Detect which cell encompasses the target text, then output its [X, Y] center coordinate. 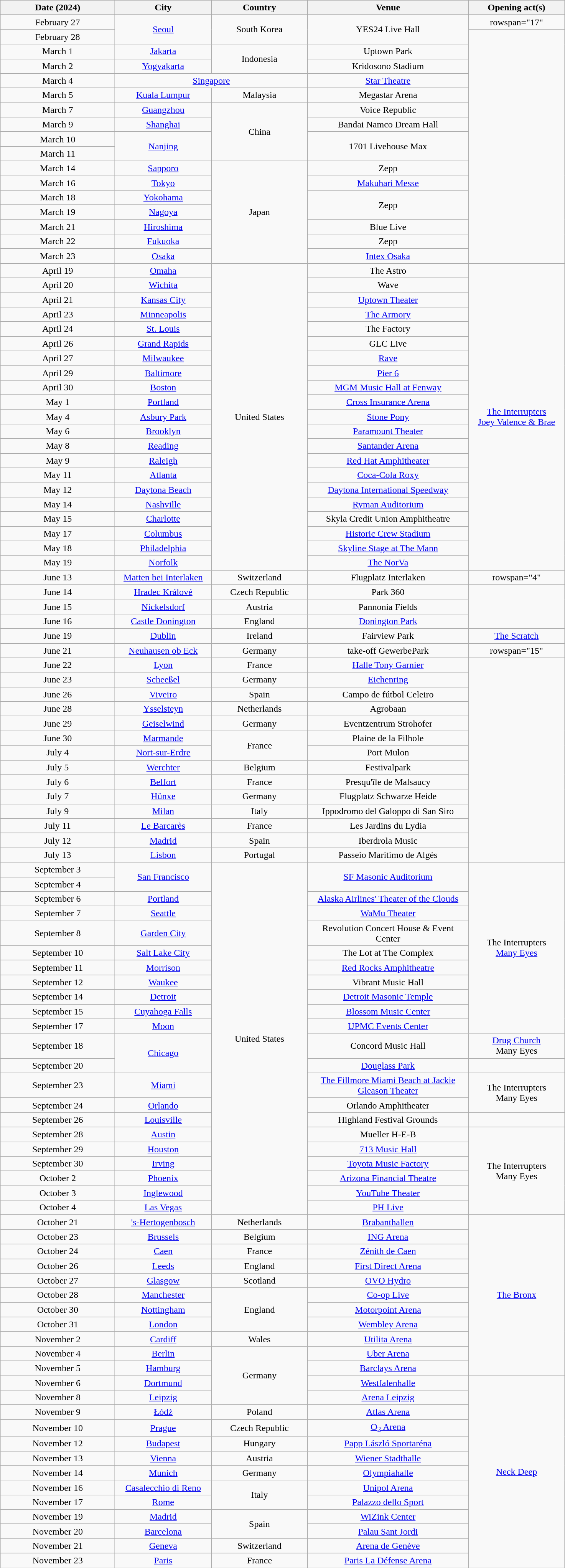
April 29 [58, 373]
Guangzhou [163, 110]
March 11 [58, 154]
November 4 [58, 1353]
Ysselsteyn [163, 709]
Utilita Arena [388, 1339]
Paramount Theater [388, 431]
March 19 [58, 212]
Port Mulon [388, 753]
November 2 [58, 1339]
September 28 [58, 1134]
Brabanthallen [388, 1222]
Grand Rapids [163, 344]
July 4 [58, 753]
October 21 [58, 1222]
Westfalenhalle [388, 1383]
September 20 [58, 1066]
Pannonia Fields [388, 606]
Miami [163, 1086]
Singapore [211, 81]
Hradec Králové [163, 592]
Wiener Stadthalle [388, 1458]
June 28 [58, 709]
March 7 [58, 110]
WiZink Center [388, 1517]
Columbus [163, 534]
Arena Leipzig [388, 1398]
Atlanta [163, 475]
Arizona Financial Theatre [388, 1178]
Historic Crew Stadium [388, 534]
Barcelona [163, 1531]
September 11 [58, 968]
October 26 [58, 1266]
Toyota Music Factory [388, 1164]
October 2 [58, 1178]
's-Hertogenbosch [163, 1222]
Hamburg [163, 1368]
Budapest [163, 1444]
Neck Deep [516, 1472]
MGM Music Hall at Fenway [388, 387]
April 27 [58, 358]
October 24 [58, 1251]
Nickelsdorf [163, 606]
Berlin [163, 1353]
Munich [163, 1473]
Ireland [259, 636]
Milan [163, 811]
Kansas City [163, 300]
Daytona Beach [163, 490]
Ippodromo del Galoppo di San Siro [388, 811]
July 11 [58, 826]
May 18 [58, 548]
Palazzo dello Sport [388, 1502]
July 6 [58, 782]
The Lot at The Complex [388, 953]
October 27 [58, 1281]
GLC Live [388, 344]
November 14 [58, 1473]
Iberdrola Music [388, 840]
November 6 [58, 1383]
Osaka [163, 256]
Star Theatre [388, 81]
YES24 Live Hall [388, 30]
China [259, 132]
Las Vegas [163, 1208]
April 30 [58, 387]
May 17 [58, 534]
Sapporo [163, 168]
PH Live [388, 1208]
October 30 [58, 1310]
Belfort [163, 782]
Scotland [259, 1281]
The NorVa [388, 563]
Concord Music Hall [388, 1046]
November 5 [58, 1368]
Charlotte [163, 519]
Hünxe [163, 796]
Voice Republic [388, 110]
Palau Sant Jordi [388, 1531]
May 8 [58, 446]
Boston [163, 387]
September 29 [58, 1149]
Viveiro [163, 694]
March 18 [58, 198]
November 20 [58, 1531]
September 10 [58, 953]
Intex Osaka [388, 256]
Cross Insurance Arena [388, 402]
Pier 6 [388, 373]
September 30 [58, 1164]
Lyon [163, 665]
June 13 [58, 577]
Lisbon [163, 855]
November 12 [58, 1444]
March 4 [58, 81]
February 27 [58, 22]
May 12 [58, 490]
Skyla Credit Union Amphitheatre [388, 519]
Drug ChurchMany Eyes [516, 1046]
The Armory [388, 314]
St. Louis [163, 329]
June 21 [58, 651]
Scheeßel [163, 680]
Hungary [259, 1444]
SF Masonic Auditorium [388, 877]
July 7 [58, 796]
Yogyakarta [163, 66]
Łódź [163, 1412]
South Korea [259, 30]
Wichita [163, 285]
Ryman Auditorium [388, 504]
Papp László Sportaréna [388, 1444]
March 23 [58, 256]
Barclays Arena [388, 1368]
Tokyo [163, 183]
Shanghai [163, 124]
Bandai Namco Dream Hall [388, 124]
Leeds [163, 1266]
The Fillmore Miami Beach at Jackie Gleason Theater [388, 1086]
Presqu'île de Malsaucy [388, 782]
Casalecchio di Reno [163, 1487]
Venue [388, 8]
Minneapolis [163, 314]
September 12 [58, 982]
Santander Arena [388, 446]
Nagoya [163, 212]
Geneva [163, 1546]
Salt Lake City [163, 953]
March 9 [58, 124]
June 23 [58, 680]
Uptown Theater [388, 300]
Fairview Park [388, 636]
Nashville [163, 504]
March 22 [58, 241]
Austin [163, 1134]
September 8 [58, 934]
Detroit Masonic Temple [388, 997]
Co-op Live [388, 1295]
The Astro [388, 271]
October 23 [58, 1237]
June 15 [58, 606]
November 10 [58, 1428]
Uptown Park [388, 51]
September 23 [58, 1086]
Date (2024) [58, 8]
Philadelphia [163, 548]
Mueller H-E-B [388, 1134]
July 13 [58, 855]
Castle Donington [163, 621]
Arena de Genève [388, 1546]
April 26 [58, 344]
Agrobaan [388, 709]
October 3 [58, 1193]
April 23 [58, 314]
Japan [259, 212]
Nottingham [163, 1310]
Wembley Arena [388, 1324]
Kuala Lumpur [163, 95]
September 24 [58, 1105]
June 19 [58, 636]
First Direct Arena [388, 1266]
Reading [163, 446]
Houston [163, 1149]
September 26 [58, 1120]
Dublin [163, 636]
Glasgow [163, 1281]
Milwaukee [163, 358]
Leipzig [163, 1398]
Makuhari Messe [388, 183]
Orlando [163, 1105]
April 24 [58, 329]
San Francisco [163, 877]
Inglewood [163, 1193]
Manchester [163, 1295]
Orlando Amphitheater [388, 1105]
April 21 [58, 300]
Red Hat Amphitheater [388, 461]
Revolution Concert House & Event Center [388, 934]
Skyline Stage at The Mann [388, 548]
Coca-Cola Roxy [388, 475]
Brooklyn [163, 431]
Vienna [163, 1458]
Festivalpark [388, 767]
June 30 [58, 738]
Uber Arena [388, 1353]
Cuyahoga Falls [163, 1011]
June 26 [58, 694]
Caen [163, 1251]
Megastar Arena [388, 95]
Eventzentrum Strohofer [388, 724]
YouTube Theater [388, 1193]
Plaine de la Filhole [388, 738]
Malaysia [259, 95]
ING Arena [388, 1237]
Indonesia [259, 59]
Vibrant Music Hall [388, 982]
May 11 [58, 475]
March 21 [58, 227]
November 21 [58, 1546]
Park 360 [388, 592]
September 4 [58, 884]
Irving [163, 1164]
September 6 [58, 899]
Cardiff [163, 1339]
Motorpoint Arena [388, 1310]
September 15 [58, 1011]
Olympiahalle [388, 1473]
City [163, 8]
Detroit [163, 997]
Atlas Arena [388, 1412]
Kridosono Stadium [388, 66]
November 19 [58, 1517]
May 15 [58, 519]
Marmande [163, 738]
April 19 [58, 271]
Passeio Marítimo de Algés [388, 855]
Paris [163, 1561]
Fukuoka [163, 241]
March 5 [58, 95]
The Bronx [516, 1295]
Baltimore [163, 373]
Moon [163, 1026]
Waukee [163, 982]
September 7 [58, 914]
Omaha [163, 271]
Red Rocks Amphitheatre [388, 968]
The Scratch [516, 636]
The Factory [388, 329]
July 12 [58, 840]
O2 Arena [388, 1428]
Chicago [163, 1053]
February 28 [58, 37]
Opening act(s) [516, 8]
Country [259, 8]
Eichenring [388, 680]
October 31 [58, 1324]
Rome [163, 1502]
November 13 [58, 1458]
July 9 [58, 811]
Rave [388, 358]
Le Barcarès [163, 826]
Portugal [259, 855]
Louisville [163, 1120]
Brussels [163, 1237]
Norfolk [163, 563]
October 28 [58, 1295]
Nanjing [163, 146]
Jakarta [163, 51]
May 9 [58, 461]
Nort-sur-Erdre [163, 753]
November 16 [58, 1487]
Matten bei Interlaken [163, 577]
Unipol Arena [388, 1487]
rowspan="17" [516, 22]
September 14 [58, 997]
Highland Festival Grounds [388, 1120]
October 4 [58, 1208]
March 14 [58, 168]
UPMC Events Center [388, 1026]
Campo de fútbol Celeiro [388, 694]
May 6 [58, 431]
November 17 [58, 1502]
Les Jardins du Lydia [388, 826]
Yokohama [163, 198]
Flugplatz Schwarze Heide [388, 796]
1701 Livehouse Max [388, 146]
rowspan="15" [516, 651]
September 18 [58, 1046]
Alaska Airlines' Theater of the Clouds [388, 899]
May 19 [58, 563]
May 14 [58, 504]
Garden City [163, 934]
September 3 [58, 869]
November 9 [58, 1412]
rowspan="4" [516, 577]
June 16 [58, 621]
September 17 [58, 1026]
WaMu Theater [388, 914]
July 5 [58, 767]
Phoenix [163, 1178]
November 23 [58, 1561]
Halle Tony Garnier [388, 665]
November 8 [58, 1398]
Poland [259, 1412]
Dortmund [163, 1383]
March 16 [58, 183]
Neuhausen ob Eck [163, 651]
London [163, 1324]
Prague [163, 1428]
Werchter [163, 767]
Wave [388, 285]
OVO Hydro [388, 1281]
The InterruptersJoey Valence & Brae [516, 417]
Stone Pony [388, 416]
Blossom Music Center [388, 1011]
Seattle [163, 914]
June 14 [58, 592]
Flugplatz Interlaken [388, 577]
March 2 [58, 66]
Douglass Park [388, 1066]
May 1 [58, 402]
Geiselwind [163, 724]
Wales [259, 1339]
Donington Park [388, 621]
June 22 [58, 665]
March 1 [58, 51]
713 Music Hall [388, 1149]
Raleigh [163, 461]
April 20 [58, 285]
June 29 [58, 724]
Seoul [163, 30]
Hiroshima [163, 227]
Daytona International Speedway [388, 490]
March 10 [58, 139]
Blue Live [388, 227]
Zénith de Caen [388, 1251]
Paris La Défense Arena [388, 1561]
May 4 [58, 416]
take-off GewerbePark [388, 651]
Morrison [163, 968]
Asbury Park [163, 416]
